Determine the (x, y) coordinate at the center of the cell enclosing the given text.  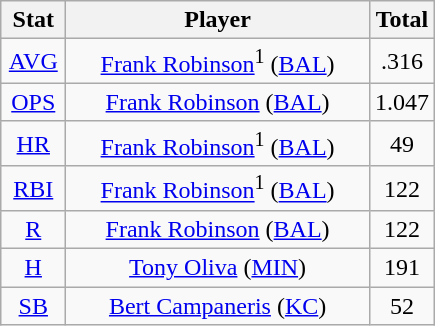
R (34, 230)
HR (34, 144)
H (34, 268)
.316 (402, 62)
Player (218, 20)
RBI (34, 188)
52 (402, 306)
191 (402, 268)
Total (402, 20)
SB (34, 306)
AVG (34, 62)
Bert Campaneris (KC) (218, 306)
OPS (34, 102)
Stat (34, 20)
49 (402, 144)
1.047 (402, 102)
Tony Oliva (MIN) (218, 268)
